From the cell containing the given text, extract its center point as (x, y) coordinate. 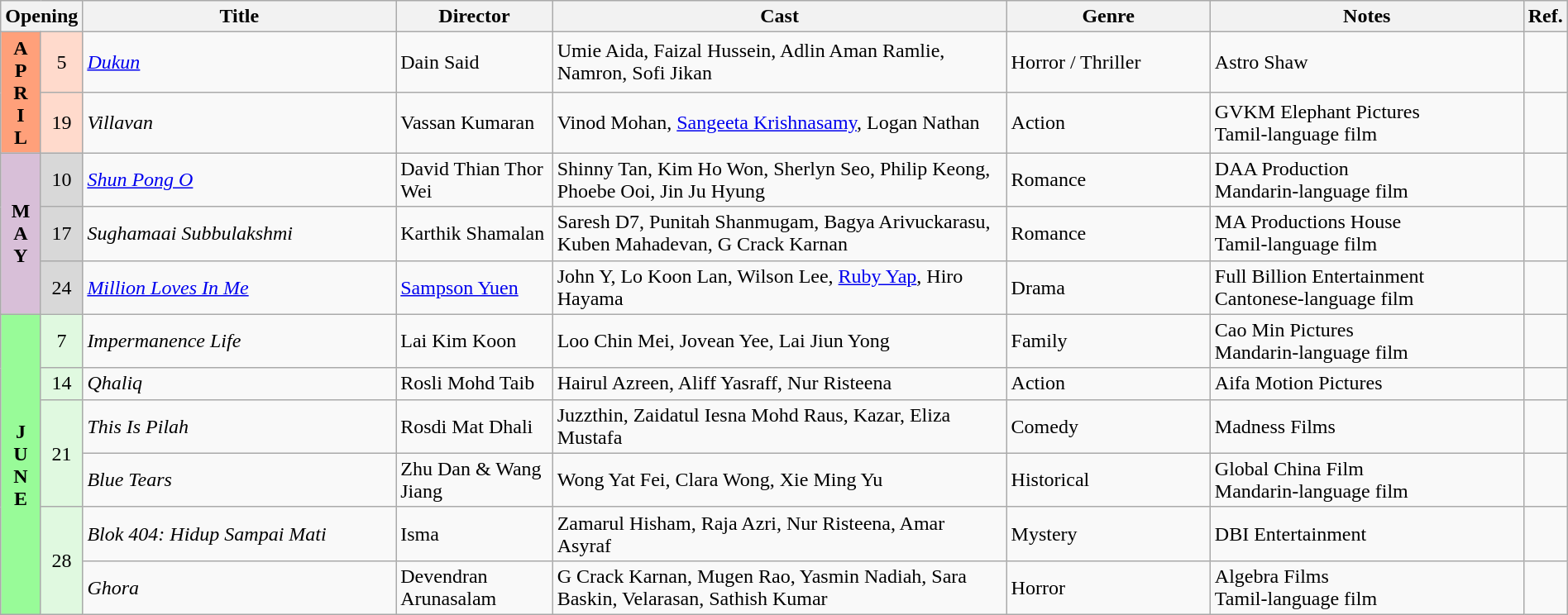
17 (61, 233)
Zamarul Hisham, Raja Azri, Nur Risteena, Amar Asyraf (779, 534)
Drama (1108, 288)
JUNE (22, 465)
28 (61, 560)
Umie Aida, Faizal Hussein, Adlin Aman Ramlie, Namron, Sofi Jikan (779, 63)
Million Loves In Me (240, 288)
DBI Entertainment (1366, 534)
Title (240, 17)
Vinod Mohan, Sangeeta Krishnasamy, Logan Nathan (779, 122)
Vassan Kumaran (475, 122)
Juzzthin, Zaidatul Iesna Mohd Raus, Kazar, Eliza Mustafa (779, 427)
Global China FilmMandarin-language film (1366, 479)
Shinny Tan, Kim Ho Won, Sherlyn Seo, Philip Keong, Phoebe Ooi, Jin Ju Hyung (779, 180)
Villavan (240, 122)
Full Billion EntertainmentCantonese-language film (1366, 288)
Ref. (1545, 17)
Historical (1108, 479)
Impermanence Life (240, 341)
MAY (22, 233)
Blue Tears (240, 479)
Comedy (1108, 427)
Isma (475, 534)
G Crack Karnan, Mugen Rao, Yasmin Nadiah, Sara Baskin, Velarasan, Sathish Kumar (779, 587)
DAA ProductionMandarin-language film (1366, 180)
Saresh D7, Punitah Shanmugam, Bagya Arivuckarasu, Kuben Mahadevan, G Crack Karnan (779, 233)
This Is Pilah (240, 427)
Lai Kim Koon (475, 341)
Algebra FilmsTamil-language film (1366, 587)
Devendran Arunasalam (475, 587)
Genre (1108, 17)
Qhaliq (240, 384)
Karthik Shamalan (475, 233)
Madness Films (1366, 427)
John Y, Lo Koon Lan, Wilson Lee, Ruby Yap, Hiro Hayama (779, 288)
7 (61, 341)
Ghora (240, 587)
Cao Min PicturesMandarin-language film (1366, 341)
Opening (41, 17)
Zhu Dan & Wang Jiang (475, 479)
5 (61, 63)
10 (61, 180)
Rosdi Mat Dhali (475, 427)
APRIL (22, 93)
Horror / Thriller (1108, 63)
14 (61, 384)
Sughamaai Subbulakshmi (240, 233)
Wong Yat Fei, Clara Wong, Xie Ming Yu (779, 479)
Sampson Yuen (475, 288)
Rosli Mohd Taib (475, 384)
Family (1108, 341)
Hairul Azreen, Aliff Yasraff, Nur Risteena (779, 384)
David Thian Thor Wei (475, 180)
Dukun (240, 63)
Mystery (1108, 534)
Horror (1108, 587)
Blok 404: Hidup Sampai Mati (240, 534)
Loo Chin Mei, Jovean Yee, Lai Jiun Yong (779, 341)
Astro Shaw (1366, 63)
Director (475, 17)
Cast (779, 17)
Aifa Motion Pictures (1366, 384)
GVKM Elephant PicturesTamil-language film (1366, 122)
24 (61, 288)
MA Productions HouseTamil-language film (1366, 233)
Notes (1366, 17)
Shun Pong O (240, 180)
Dain Said (475, 63)
21 (61, 453)
19 (61, 122)
